Determine the (x, y) coordinate at the center of the cell enclosing the given text.  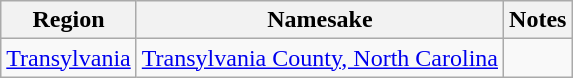
Transylvania County, North Carolina (320, 58)
Region (69, 20)
Transylvania (69, 58)
Namesake (320, 20)
Notes (538, 20)
